Extract the [X, Y] coordinate from the center of the cell holding the provided text.  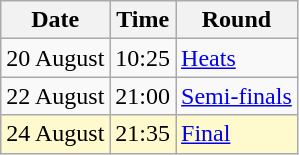
21:35 [143, 134]
24 August [56, 134]
21:00 [143, 96]
20 August [56, 58]
Heats [237, 58]
Semi-finals [237, 96]
Round [237, 20]
10:25 [143, 58]
Time [143, 20]
Date [56, 20]
22 August [56, 96]
Final [237, 134]
